From the cell containing the given text, extract its center point as [x, y] coordinate. 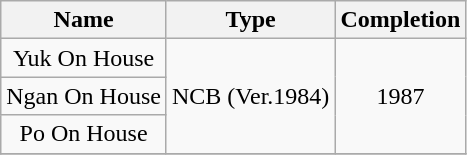
Completion [400, 20]
NCB (Ver.1984) [250, 96]
Yuk On House [84, 58]
1987 [400, 96]
Ngan On House [84, 96]
Po On House [84, 134]
Type [250, 20]
Name [84, 20]
